Pinpoint the cell where the given text exists, returning its [X, Y] midpoint coordinate. 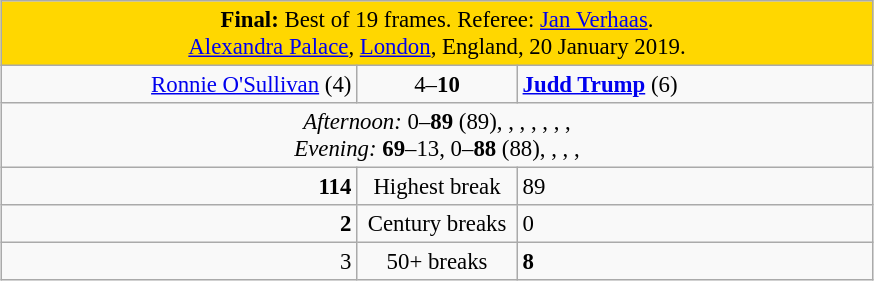
Ronnie O'Sullivan (4) [179, 85]
89 [695, 187]
Century breaks [438, 224]
2 [179, 224]
Final: Best of 19 frames. Referee: Jan Verhaas.Alexandra Palace, London, England, 20 January 2019. [437, 34]
Judd Trump (6) [695, 85]
4–10 [438, 85]
3 [179, 262]
114 [179, 187]
Afternoon: 0–89 (89), , , , , , , Evening: 69–13, 0–88 (88), , , , [437, 136]
8 [695, 262]
50+ breaks [438, 262]
0 [695, 224]
Highest break [438, 187]
